Provide the (X, Y) coordinate of the cell's center where the given text is located.  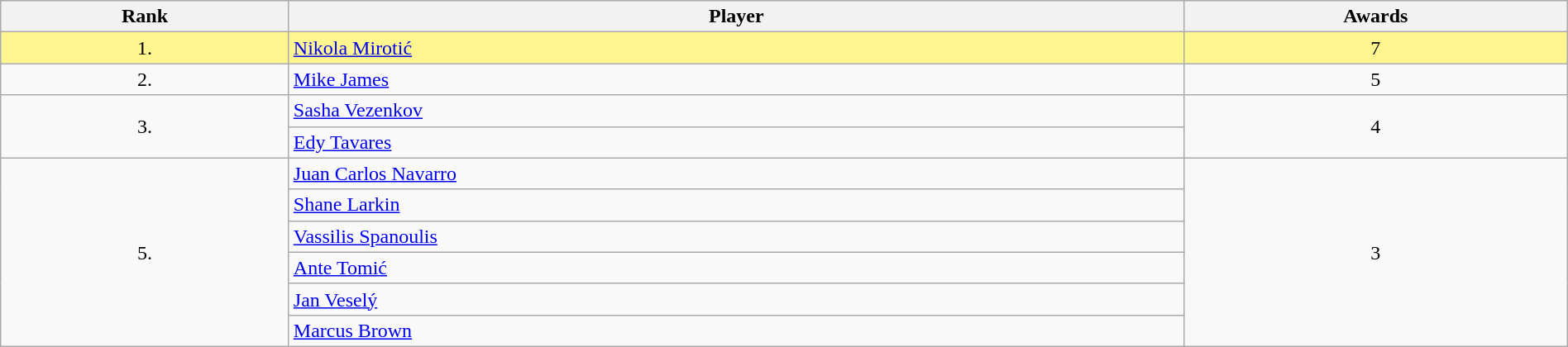
Awards (1375, 17)
Sasha Vezenkov (736, 111)
Ante Tomić (736, 268)
5. (146, 252)
Rank (146, 17)
4 (1375, 126)
Shane Larkin (736, 205)
Nikola Mirotić (736, 48)
7 (1375, 48)
Edy Tavares (736, 142)
5 (1375, 79)
3 (1375, 252)
Jan Veselý (736, 299)
Vassilis Spanoulis (736, 236)
2. (146, 79)
Marcus Brown (736, 330)
3. (146, 126)
Juan Carlos Navarro (736, 173)
1. (146, 48)
Mike James (736, 79)
Player (736, 17)
